Scan for the cell matching the given text and deliver its [X, Y] coordinate at center. 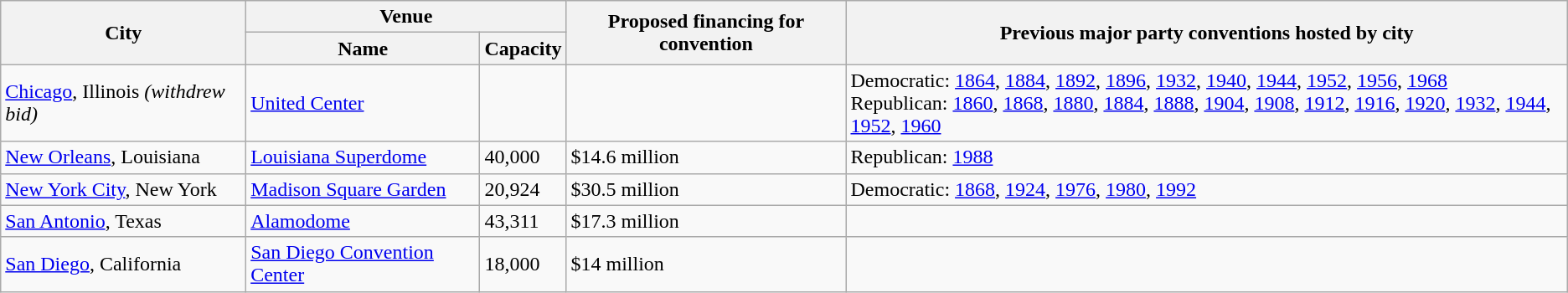
18,000 [523, 265]
40,000 [523, 157]
City [124, 33]
$14 million [706, 265]
Name [364, 49]
Venue [406, 17]
San Diego, California [124, 265]
Republican: 1988 [1206, 157]
$14.6 million [706, 157]
Louisiana Superdome [364, 157]
$30.5 million [706, 189]
Previous major party conventions hosted by city [1206, 33]
Chicago, Illinois (withdrew bid) [124, 103]
Democratic: 1868, 1924, 1976, 1980, 1992 [1206, 189]
New Orleans, Louisiana [124, 157]
Madison Square Garden [364, 189]
43,311 [523, 221]
San Antonio, Texas [124, 221]
20,924 [523, 189]
New York City, New York [124, 189]
San Diego Convention Center [364, 265]
Alamodome [364, 221]
United Center [364, 103]
$17.3 million [706, 221]
Proposed financing for convention [706, 33]
Capacity [523, 49]
